Detect which cell encompasses the target text, then output its (x, y) center coordinate. 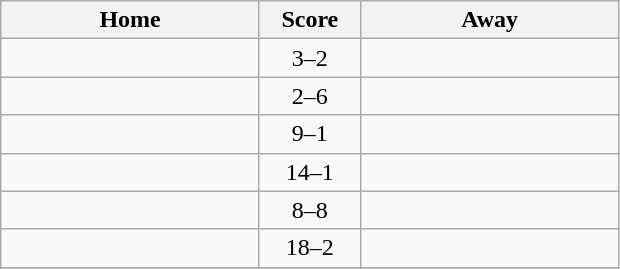
Score (310, 20)
3–2 (310, 58)
2–6 (310, 96)
Away (490, 20)
14–1 (310, 172)
8–8 (310, 210)
18–2 (310, 248)
9–1 (310, 134)
Home (130, 20)
